Detect which cell encompasses the target text, then output its (x, y) center coordinate. 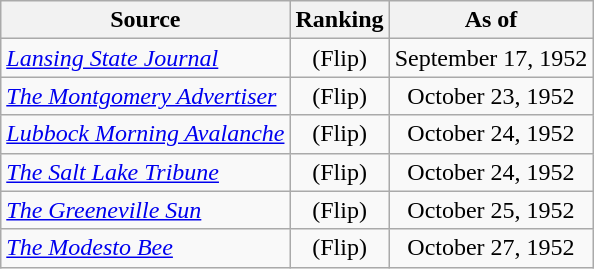
The Montgomery Advertiser (146, 96)
Lansing State Journal (146, 58)
October 25, 1952 (491, 210)
Ranking (340, 20)
The Greeneville Sun (146, 210)
October 23, 1952 (491, 96)
October 27, 1952 (491, 248)
Lubbock Morning Avalanche (146, 134)
As of (491, 20)
The Modesto Bee (146, 248)
The Salt Lake Tribune (146, 172)
Source (146, 20)
September 17, 1952 (491, 58)
